Output the [X, Y] coordinate of the center of the cell containing the given text.  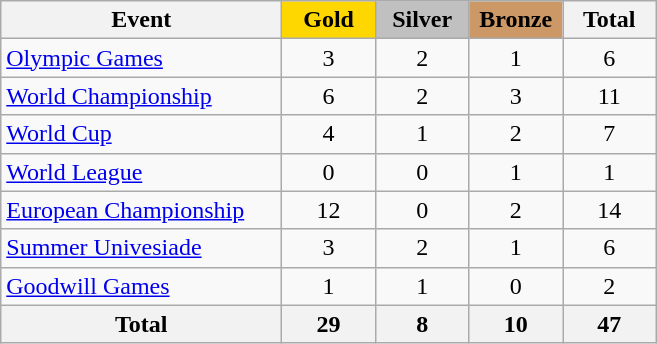
11 [609, 96]
8 [422, 324]
7 [609, 134]
47 [609, 324]
14 [609, 210]
World Cup [142, 134]
Silver [422, 20]
European Championship [142, 210]
12 [329, 210]
World League [142, 172]
29 [329, 324]
4 [329, 134]
10 [516, 324]
Summer Univesiade [142, 248]
Olympic Games [142, 58]
Bronze [516, 20]
Gold [329, 20]
Event [142, 20]
World Championship [142, 96]
Goodwill Games [142, 286]
